Search for the cell housing the specified text and yield its [x, y] center coordinate. 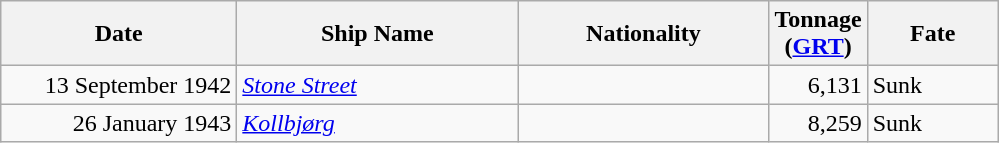
13 September 1942 [119, 85]
Date [119, 34]
26 January 1943 [119, 123]
6,131 [818, 85]
Tonnage(GRT) [818, 34]
Fate [932, 34]
Ship Name [378, 34]
Kollbjørg [378, 123]
Stone Street [378, 85]
Nationality [644, 34]
8,259 [818, 123]
